Determine the (x, y) coordinate at the center of the cell enclosing the given text.  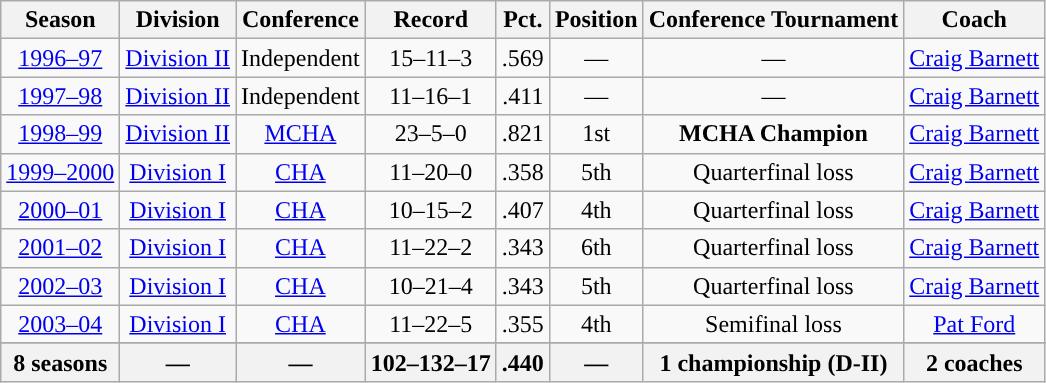
.569 (522, 58)
Conference (301, 20)
6th (596, 248)
Pct. (522, 20)
.411 (522, 96)
1 championship (D-II) (774, 362)
2 coaches (974, 362)
102–132–17 (430, 362)
15–11–3 (430, 58)
11–16–1 (430, 96)
1997–98 (60, 96)
2000–01 (60, 210)
8 seasons (60, 362)
1996–97 (60, 58)
Record (430, 20)
Pat Ford (974, 324)
.821 (522, 134)
.440 (522, 362)
1999–2000 (60, 172)
2002–03 (60, 286)
23–5–0 (430, 134)
1998–99 (60, 134)
10–15–2 (430, 210)
Semifinal loss (774, 324)
11–22–2 (430, 248)
MCHA (301, 134)
Coach (974, 20)
2001–02 (60, 248)
MCHA Champion (774, 134)
11–20–0 (430, 172)
.358 (522, 172)
Position (596, 20)
Division (178, 20)
2003–04 (60, 324)
Conference Tournament (774, 20)
10–21–4 (430, 286)
.407 (522, 210)
Season (60, 20)
11–22–5 (430, 324)
1st (596, 134)
.355 (522, 324)
